From the cell containing the given text, extract its center point as (X, Y) coordinate. 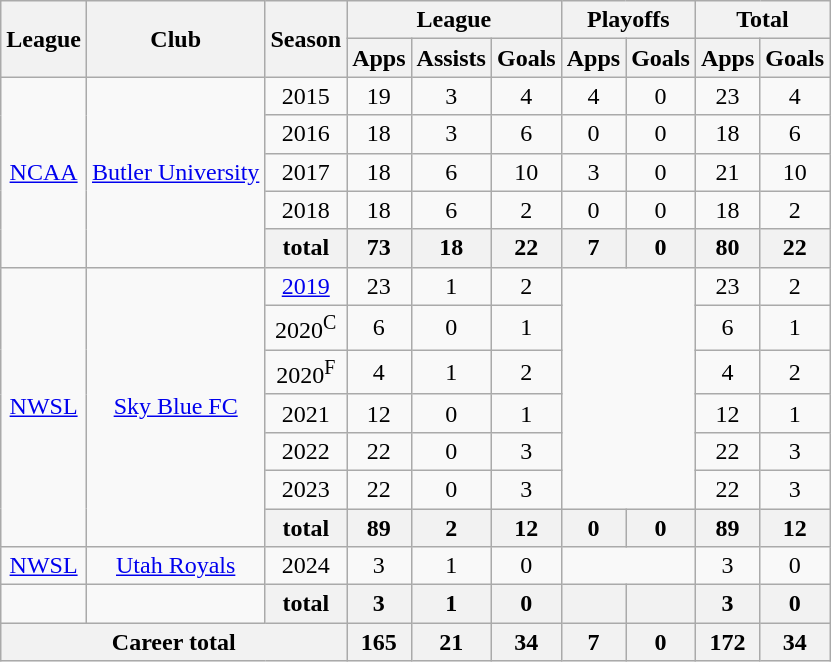
73 (379, 248)
Total (762, 20)
2016 (306, 134)
2021 (306, 413)
Playoffs (628, 20)
2022 (306, 451)
Season (306, 39)
19 (379, 96)
Career total (174, 642)
Assists (451, 58)
Sky Blue FC (175, 406)
2019 (306, 286)
2015 (306, 96)
172 (727, 642)
2020F (306, 372)
2023 (306, 489)
2017 (306, 172)
2024 (306, 566)
Club (175, 39)
Butler University (175, 172)
2020C (306, 328)
Utah Royals (175, 566)
165 (379, 642)
80 (727, 248)
2018 (306, 210)
NCAA (44, 172)
